Scan for the cell matching the given text and deliver its [X, Y] coordinate at center. 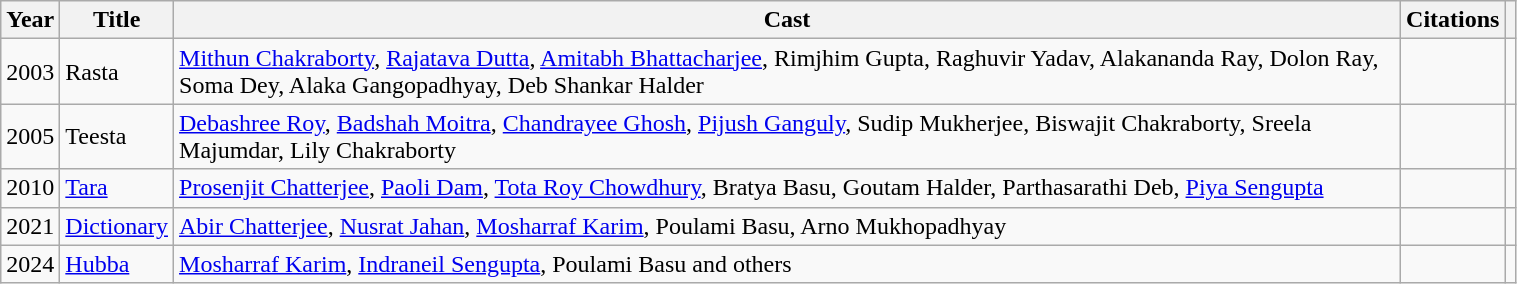
2005 [30, 136]
2003 [30, 72]
Teesta [117, 136]
Cast [788, 20]
Rasta [117, 72]
Citations [1453, 20]
Year [30, 20]
Prosenjit Chatterjee, Paoli Dam, Tota Roy Chowdhury, Bratya Basu, Goutam Halder, Parthasarathi Deb, Piya Sengupta [788, 188]
2010 [30, 188]
Title [117, 20]
2024 [30, 264]
2021 [30, 226]
Abir Chatterjee, Nusrat Jahan, Mosharraf Karim, Poulami Basu, Arno Mukhopadhyay [788, 226]
Hubba [117, 264]
Dictionary [117, 226]
Tara [117, 188]
Mosharraf Karim, Indraneil Sengupta, Poulami Basu and others [788, 264]
Debashree Roy, Badshah Moitra, Chandrayee Ghosh, Pijush Ganguly, Sudip Mukherjee, Biswajit Chakraborty, Sreela Majumdar, Lily Chakraborty [788, 136]
